Pinpoint the cell where the given text exists, returning its [x, y] midpoint coordinate. 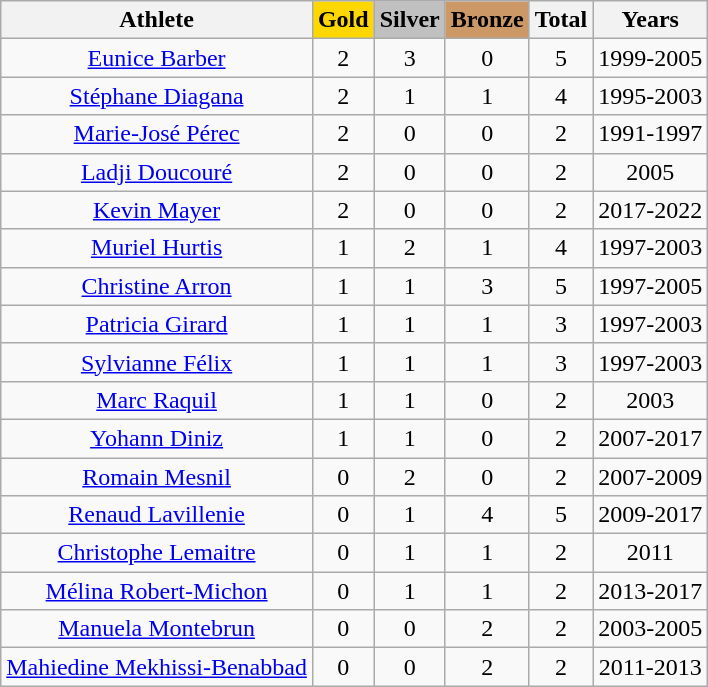
Stéphane Diagana [157, 96]
Athlete [157, 20]
2013-2017 [650, 591]
1997-2005 [650, 286]
1995-2003 [650, 96]
2005 [650, 172]
2003-2005 [650, 629]
2011 [650, 553]
Patricia Girard [157, 324]
Years [650, 20]
Christophe Lemaitre [157, 553]
2009-2017 [650, 515]
Yohann Diniz [157, 438]
Renaud Lavillenie [157, 515]
2007-2017 [650, 438]
Gold [343, 20]
Eunice Barber [157, 58]
1991-1997 [650, 134]
Total [561, 20]
Mahiedine Mekhissi-Benabbad [157, 667]
Romain Mesnil [157, 477]
Marc Raquil [157, 400]
Sylvianne Félix [157, 362]
Marie-José Pérec [157, 134]
Bronze [487, 20]
2011-2013 [650, 667]
Ladji Doucouré [157, 172]
Silver [410, 20]
Mélina Robert-Michon [157, 591]
2007-2009 [650, 477]
1999-2005 [650, 58]
Muriel Hurtis [157, 248]
2003 [650, 400]
Kevin Mayer [157, 210]
Manuela Montebrun [157, 629]
2017-2022 [650, 210]
Christine Arron [157, 286]
